Search for the cell housing the specified text and yield its [X, Y] center coordinate. 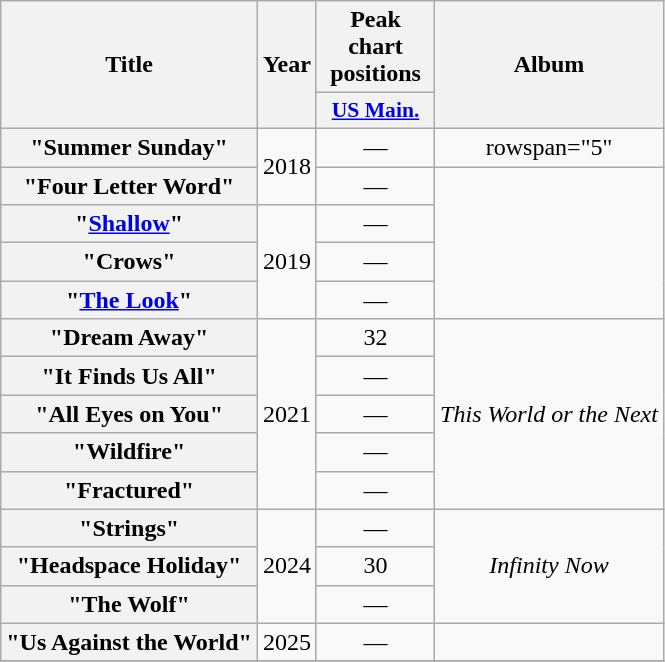
"Summer Sunday" [130, 147]
30 [375, 566]
2024 [286, 566]
"It Finds Us All" [130, 376]
"The Wolf" [130, 604]
"All Eyes on You" [130, 414]
rowspan="5" [550, 147]
Peak chart positions [375, 47]
2018 [286, 166]
2025 [286, 642]
This World or the Next [550, 414]
"Shallow" [130, 224]
32 [375, 338]
US Main. [375, 111]
"Strings" [130, 528]
Title [130, 65]
"Dream Away" [130, 338]
"Fractured" [130, 490]
"Wildfire" [130, 452]
2021 [286, 414]
2019 [286, 262]
"The Look" [130, 300]
Year [286, 65]
"Crows" [130, 262]
Infinity Now [550, 566]
"Us Against the World" [130, 642]
"Four Letter Word" [130, 185]
"Headspace Holiday" [130, 566]
Album [550, 65]
